Search for the cell housing the specified text and yield its (x, y) center coordinate. 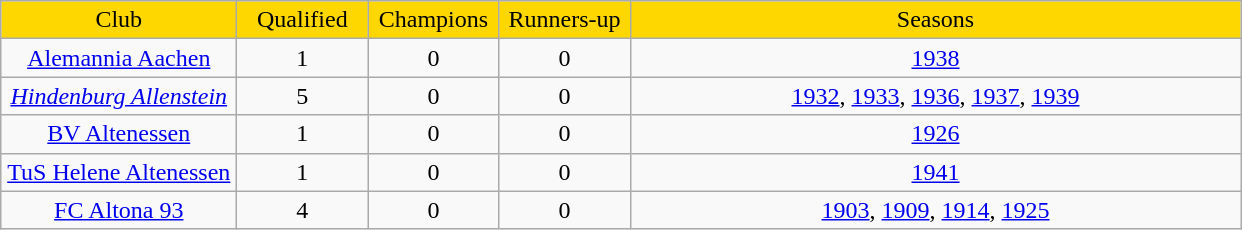
5 (302, 96)
BV Altenessen (119, 134)
4 (302, 210)
1941 (936, 172)
Club (119, 20)
FC Altona 93 (119, 210)
1938 (936, 58)
Seasons (936, 20)
Qualified (302, 20)
Champions (434, 20)
1903, 1909, 1914, 1925 (936, 210)
Hindenburg Allenstein (119, 96)
Runners-up (564, 20)
1932, 1933, 1936, 1937, 1939 (936, 96)
TuS Helene Altenessen (119, 172)
1926 (936, 134)
Alemannia Aachen (119, 58)
